Output the [X, Y] coordinate of the center of the cell containing the given text.  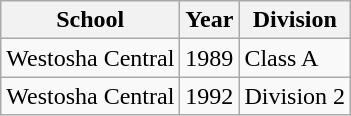
Division 2 [295, 96]
1989 [210, 58]
Year [210, 20]
School [90, 20]
1992 [210, 96]
Division [295, 20]
Class A [295, 58]
